Provide the [x, y] coordinate of the cell's center where the given text is located.  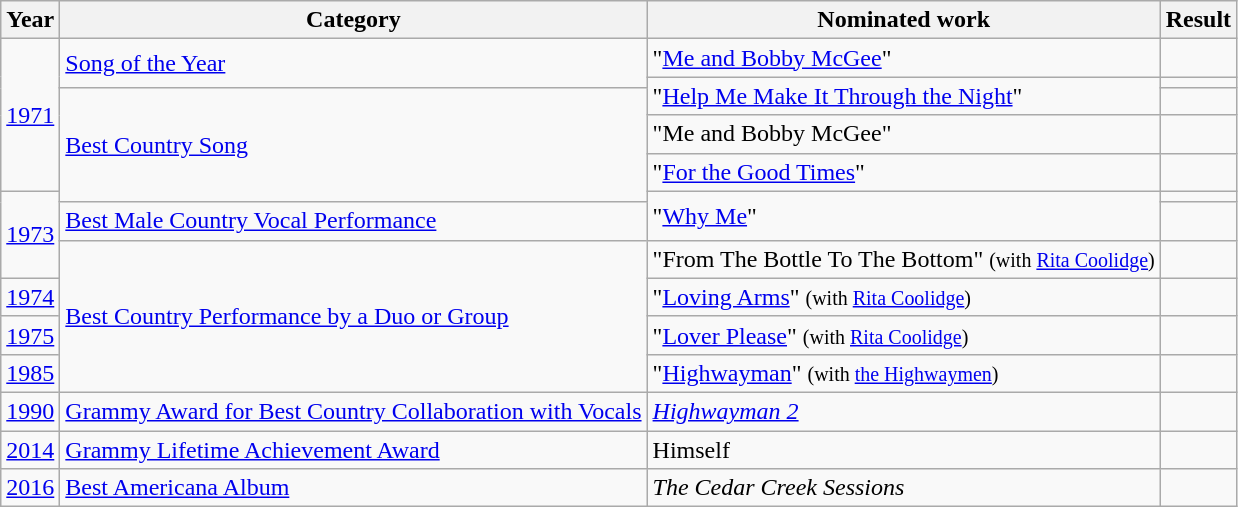
"Loving Arms" (with Rita Coolidge) [904, 297]
Nominated work [904, 20]
The Cedar Creek Sessions [904, 488]
"Highwayman" (with the Highwaymen) [904, 373]
Grammy Award for Best Country Collaboration with Vocals [354, 411]
"Why Me" [904, 216]
Grammy Lifetime Achievement Award [354, 449]
Best Country Performance by a Duo or Group [354, 316]
Result [1198, 20]
"Help Me Make It Through the Night" [904, 96]
"From The Bottle To The Bottom" (with Rita Coolidge) [904, 259]
1973 [30, 234]
Best Male Country Vocal Performance [354, 221]
1985 [30, 373]
2016 [30, 488]
Best Country Song [354, 145]
1971 [30, 115]
Song of the Year [354, 64]
2014 [30, 449]
Himself [904, 449]
Category [354, 20]
"For the Good Times" [904, 172]
Best Americana Album [354, 488]
1990 [30, 411]
Year [30, 20]
1975 [30, 335]
1974 [30, 297]
Highwayman 2 [904, 411]
"Lover Please" (with Rita Coolidge) [904, 335]
